From the cell containing the given text, extract its center point as [X, Y] coordinate. 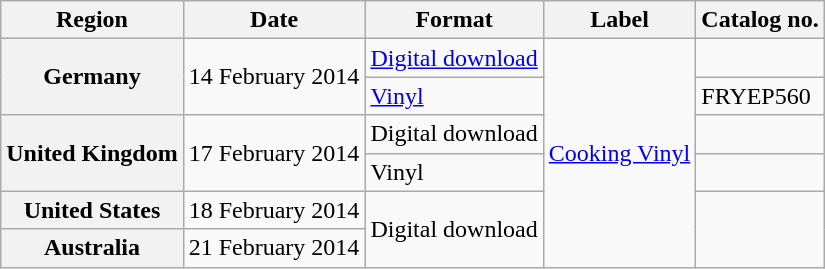
Catalog no. [760, 20]
Cooking Vinyl [620, 153]
FRYEP560 [760, 96]
21 February 2014 [274, 248]
Region [92, 20]
Australia [92, 248]
Format [454, 20]
17 February 2014 [274, 153]
United States [92, 210]
Germany [92, 77]
Date [274, 20]
United Kingdom [92, 153]
14 February 2014 [274, 77]
Label [620, 20]
18 February 2014 [274, 210]
